Provide the [x, y] coordinate of the cell's center where the given text is located.  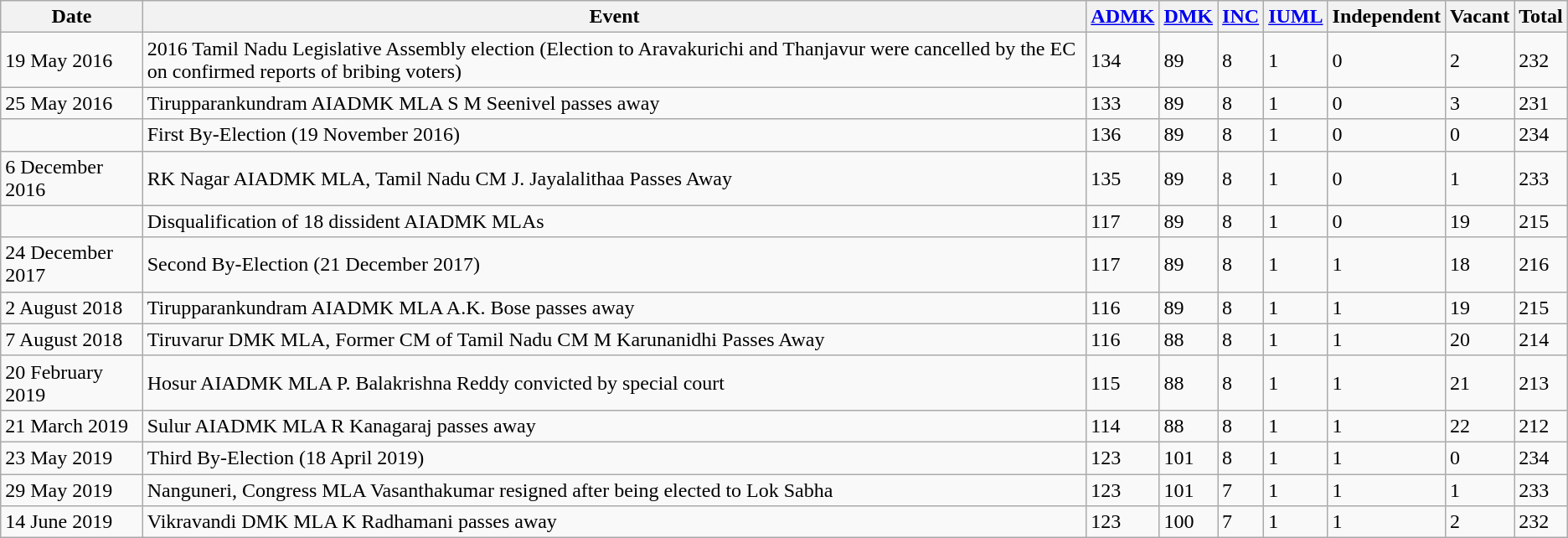
Sulur AIADMK MLA R Kanagaraj passes away [615, 426]
3 [1479, 103]
Vikravandi DMK MLA K Radhamani passes away [615, 522]
Independent [1386, 17]
23 May 2019 [72, 458]
Event [615, 17]
2 August 2018 [72, 308]
231 [1541, 103]
100 [1189, 522]
Vacant [1479, 17]
114 [1122, 426]
216 [1541, 265]
212 [1541, 426]
Nanguneri, Congress MLA Vasanthakumar resigned after being elected to Lok Sabha [615, 490]
Tirupparankundram AIADMK MLA A.K. Bose passes away [615, 308]
18 [1479, 265]
214 [1541, 339]
IUML [1296, 17]
RK Nagar AIADMK MLA, Tamil Nadu CM J. Jayalalithaa Passes Away [615, 178]
20 February 2019 [72, 382]
115 [1122, 382]
7 August 2018 [72, 339]
INC [1241, 17]
136 [1122, 135]
ADMK [1122, 17]
21 [1479, 382]
First By-Election (19 November 2016) [615, 135]
Date [72, 17]
134 [1122, 60]
133 [1122, 103]
29 May 2019 [72, 490]
24 December 2017 [72, 265]
213 [1541, 382]
Hosur AIADMK MLA P. Balakrishna Reddy convicted by special court [615, 382]
135 [1122, 178]
6 December 2016 [72, 178]
21 March 2019 [72, 426]
14 June 2019 [72, 522]
Second By-Election (21 December 2017) [615, 265]
Disqualification of 18 dissident AIADMK MLAs [615, 221]
25 May 2016 [72, 103]
22 [1479, 426]
Third By-Election (18 April 2019) [615, 458]
19 May 2016 [72, 60]
Total [1541, 17]
Tiruvarur DMK MLA, Former CM of Tamil Nadu CM M Karunanidhi Passes Away [615, 339]
Tirupparankundram AIADMK MLA S M Seenivel passes away [615, 103]
DMK [1189, 17]
20 [1479, 339]
